Scan for the cell matching the given text and deliver its (X, Y) coordinate at center. 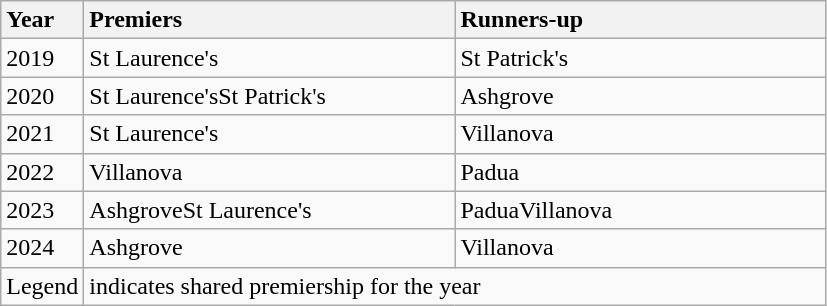
2022 (42, 172)
2020 (42, 96)
Padua (640, 172)
2021 (42, 134)
2023 (42, 210)
AshgroveSt Laurence's (270, 210)
2019 (42, 58)
Year (42, 20)
indicates shared premiership for the year (455, 286)
Legend (42, 286)
PaduaVillanova (640, 210)
Runners-up (640, 20)
2024 (42, 248)
St Patrick's (640, 58)
St Laurence'sSt Patrick's (270, 96)
Premiers (270, 20)
